Determine the (x, y) coordinate at the center of the cell enclosing the given text.  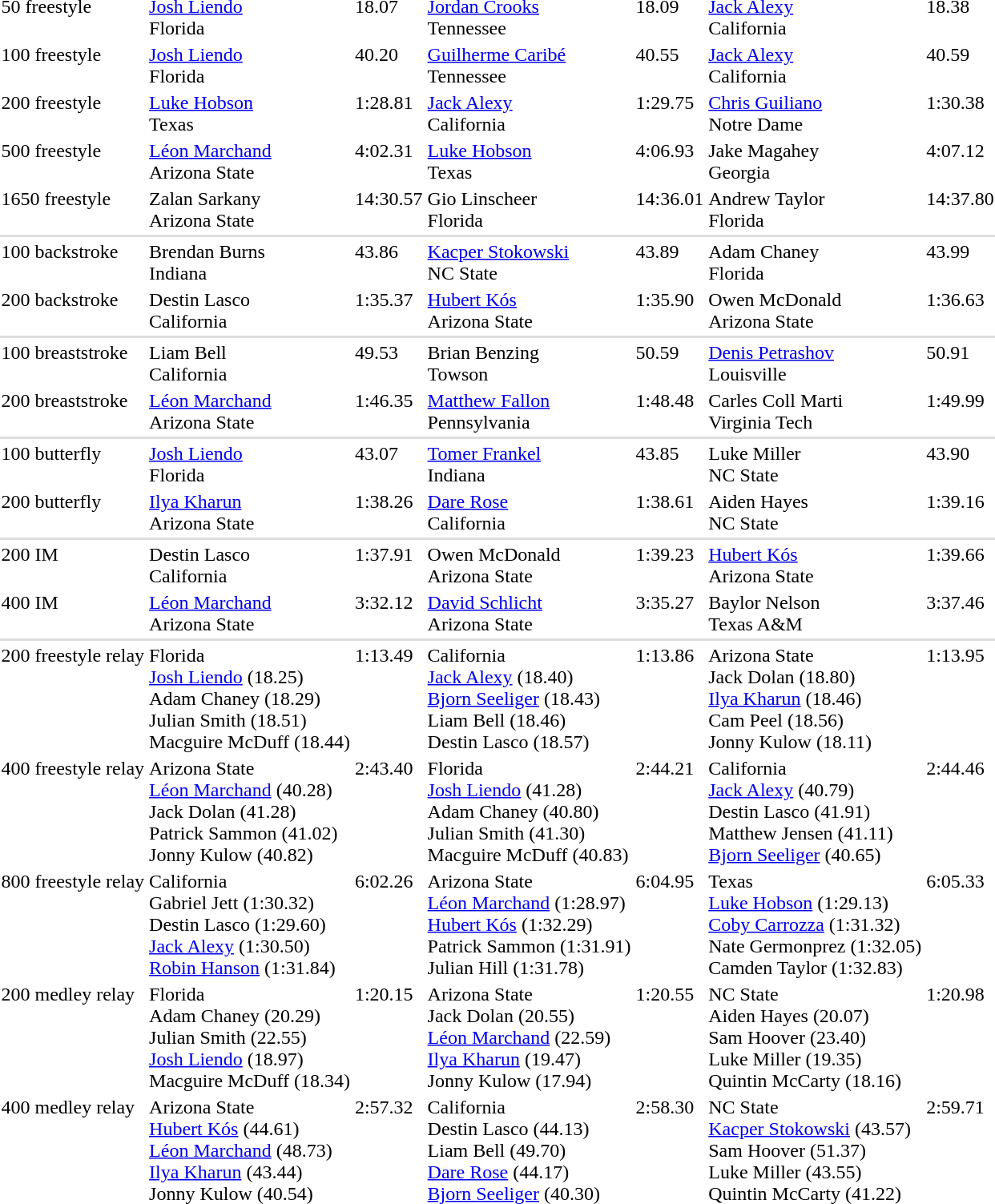
Arizona State Léon Marchand (1:28.97) Hubert Kós (1:32.29) Patrick Sammon (1:31.91) Julian Hill (1:31.78) (529, 924)
NC State Aiden Hayes (20.07) Sam Hoover (23.40) Luke Miller (19.35) Quintin McCarty (18.16) (816, 1037)
1:13.49 (389, 699)
400 freestyle relay (73, 811)
500 freestyle (73, 162)
200 freestyle relay (73, 699)
43.89 (670, 263)
200 freestyle (73, 114)
Dare RoseCalifornia (529, 513)
Texas Luke Hobson (1:29.13) Coby Carrozza (1:31.32) Nate Germonprez (1:32.05) Camden Taylor (1:32.83) (816, 924)
Brendan BurnsIndiana (250, 263)
200 breaststroke (73, 412)
Andrew TaylorFlorida (816, 210)
1:37.91 (389, 566)
Florida Adam Chaney (20.29) Julian Smith (22.55) Josh Liendo (18.97) Macguire McDuff (18.34) (250, 1037)
Zalan SarkanyArizona State (250, 210)
Jake MagaheyGeorgia (816, 162)
Carles Coll MartiVirginia Tech (816, 412)
Matthew FallonPennsylvania (529, 412)
Baylor NelsonTexas A&M (816, 614)
3:35.27 (670, 614)
4:06.93 (670, 162)
Liam BellCalifornia (250, 364)
400 IM (73, 614)
1:39.23 (670, 566)
1:38.61 (670, 513)
200 medley relay (73, 1037)
1:20.15 (389, 1037)
2:44.21 (670, 811)
Denis PetrashovLouisville (816, 364)
1:28.81 (389, 114)
200 butterfly (73, 513)
6:02.26 (389, 924)
14:30.57 (389, 210)
40.20 (389, 66)
4:02.31 (389, 162)
49.53 (389, 364)
100 freestyle (73, 66)
Arizona StateJack Dolan (18.80)Ilya Kharun (18.46)Cam Peel (18.56)Jonny Kulow (18.11) (816, 699)
Arizona StateLéon Marchand (40.28) Jack Dolan (41.28) Patrick Sammon (41.02) Jonny Kulow (40.82) (250, 811)
43.07 (389, 465)
Brian BenzingTowson (529, 364)
6:04.95 (670, 924)
2:43.40 (389, 811)
200 IM (73, 566)
FloridaJosh Liendo (41.28) Adam Chaney (40.80) Julian Smith (41.30) Macguire McDuff (40.83) (529, 811)
3:32.12 (389, 614)
43.86 (389, 263)
100 backstroke (73, 263)
200 backstroke (73, 311)
1:20.55 (670, 1037)
50.59 (670, 364)
1:29.75 (670, 114)
Guilherme CaribéTennessee (529, 66)
Chris GuilianoNotre Dame (816, 114)
FloridaJosh Liendo (18.25)Adam Chaney (18.29)Julian Smith (18.51)Macguire McDuff (18.44) (250, 699)
14:36.01 (670, 210)
Luke MillerNC State (816, 465)
Ilya KharunArizona State (250, 513)
40.55 (670, 66)
California Gabriel Jett (1:30.32) Destin Lasco (1:29.60) Jack Alexy (1:30.50) Robin Hanson (1:31.84) (250, 924)
David SchlichtArizona State (529, 614)
1:48.48 (670, 412)
1:35.37 (389, 311)
1:38.26 (389, 513)
Gio LinscheerFlorida (529, 210)
1:46.35 (389, 412)
1:35.90 (670, 311)
100 butterfly (73, 465)
100 breaststroke (73, 364)
Aiden HayesNC State (816, 513)
CaliforniaJack Alexy (40.79) Destin Lasco (41.91) Matthew Jensen (41.11) Bjorn Seeliger (40.65) (816, 811)
Kacper StokowskiNC State (529, 263)
1:13.86 (670, 699)
CaliforniaJack Alexy (18.40)Bjorn Seeliger (18.43)Liam Bell (18.46)Destin Lasco (18.57) (529, 699)
Tomer FrankelIndiana (529, 465)
43.85 (670, 465)
1650 freestyle (73, 210)
800 freestyle relay (73, 924)
Arizona State Jack Dolan (20.55) Léon Marchand (22.59) Ilya Kharun (19.47) Jonny Kulow (17.94) (529, 1037)
Adam ChaneyFlorida (816, 263)
